For the text-containing cell, return its midpoint in (x, y) coordinate format. 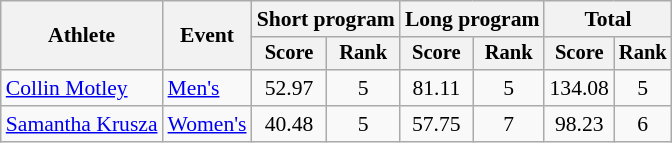
Men's (208, 88)
81.11 (436, 88)
Samantha Krusza (82, 124)
6 (643, 124)
40.48 (290, 124)
Event (208, 36)
57.75 (436, 124)
Short program (326, 19)
Total (608, 19)
Long program (472, 19)
7 (509, 124)
98.23 (578, 124)
134.08 (578, 88)
Collin Motley (82, 88)
Athlete (82, 36)
52.97 (290, 88)
Women's (208, 124)
